Return [X, Y] of the center of cell containing provided text 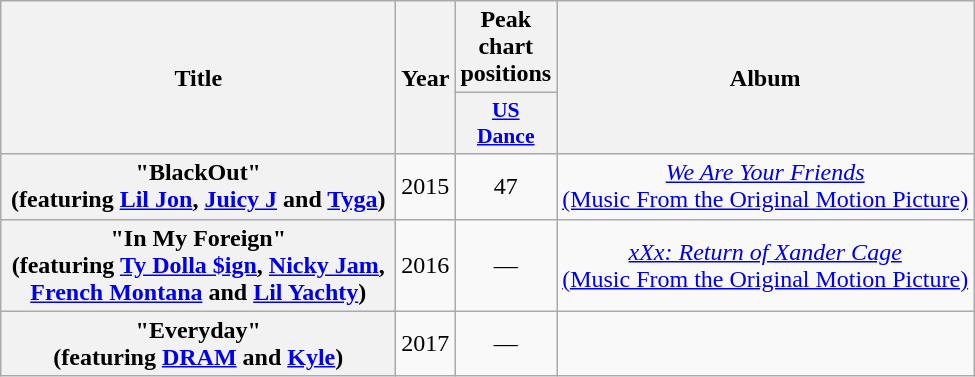
Title [198, 78]
"BlackOut"(featuring Lil Jon, Juicy J and Tyga) [198, 186]
"In My Foreign"(featuring Ty Dolla $ign, Nicky Jam, French Montana and Lil Yachty) [198, 265]
Album [766, 78]
2016 [426, 265]
xXx: Return of Xander Cage(Music From the Original Motion Picture) [766, 265]
Peak chart positions [506, 47]
47 [506, 186]
We Are Your Friends(Music From the Original Motion Picture) [766, 186]
USDance [506, 124]
2017 [426, 344]
Year [426, 78]
"Everyday"(featuring DRAM and Kyle) [198, 344]
2015 [426, 186]
